Return [x, y] of the center of cell containing provided text 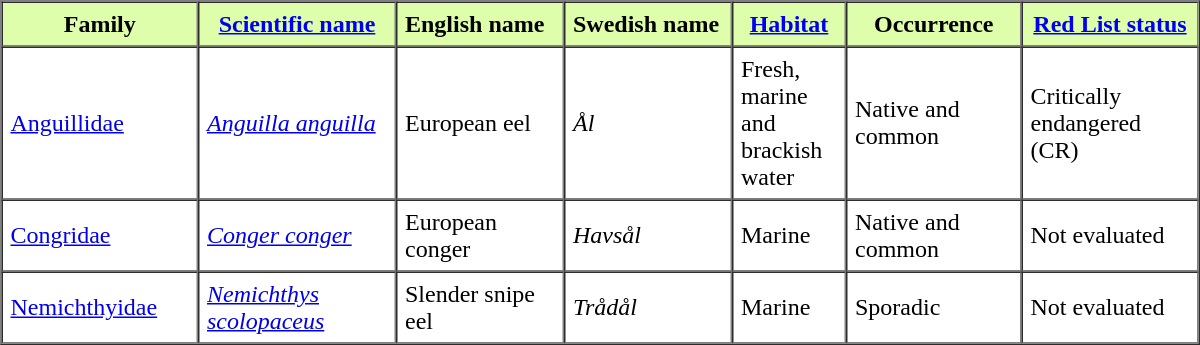
Fresh, marine and brackish water [789, 122]
Havsål [648, 236]
Anguillidae [100, 122]
Trådål [648, 308]
Habitat [789, 24]
Scientific name [297, 24]
Critically endangered (CR) [1110, 122]
Anguilla anguilla [297, 122]
European conger [480, 236]
Congridae [100, 236]
Occurrence [934, 24]
Slender snipe eel [480, 308]
Sporadic [934, 308]
Nemichthyidae [100, 308]
Nemichthys scolopaceus [297, 308]
Ål [648, 122]
European eel [480, 122]
Red List status [1110, 24]
Family [100, 24]
Swedish name [648, 24]
English name [480, 24]
Conger conger [297, 236]
